Provide the [X, Y] coordinate of the cell's center where the given text is located.  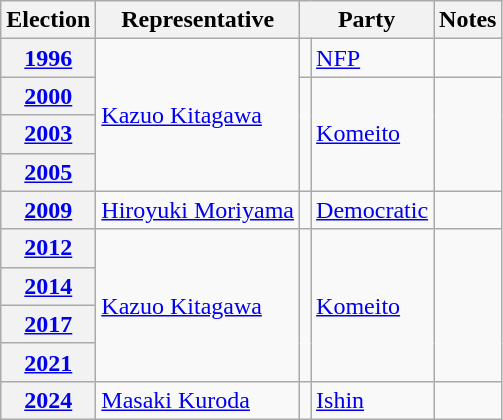
Representative [198, 20]
2024 [48, 400]
Hiroyuki Moriyama [198, 210]
Ishin [372, 400]
Election [48, 20]
2021 [48, 362]
2009 [48, 210]
2000 [48, 96]
Notes [468, 20]
Masaki Kuroda [198, 400]
2005 [48, 172]
Democratic [372, 210]
Party [367, 20]
2014 [48, 286]
2017 [48, 324]
NFP [372, 58]
2012 [48, 248]
1996 [48, 58]
2003 [48, 134]
